Determine the [x, y] coordinate at the center of the cell enclosing the given text.  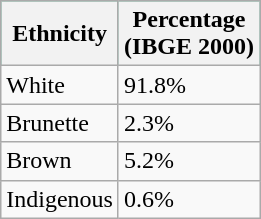
5.2% [188, 161]
Indigenous [60, 199]
0.6% [188, 199]
Ethnicity [60, 34]
2.3% [188, 123]
Brunette [60, 123]
Percentage(IBGE 2000) [188, 34]
91.8% [188, 85]
White [60, 85]
Brown [60, 161]
